From the cell containing the given text, extract its center point as [X, Y] coordinate. 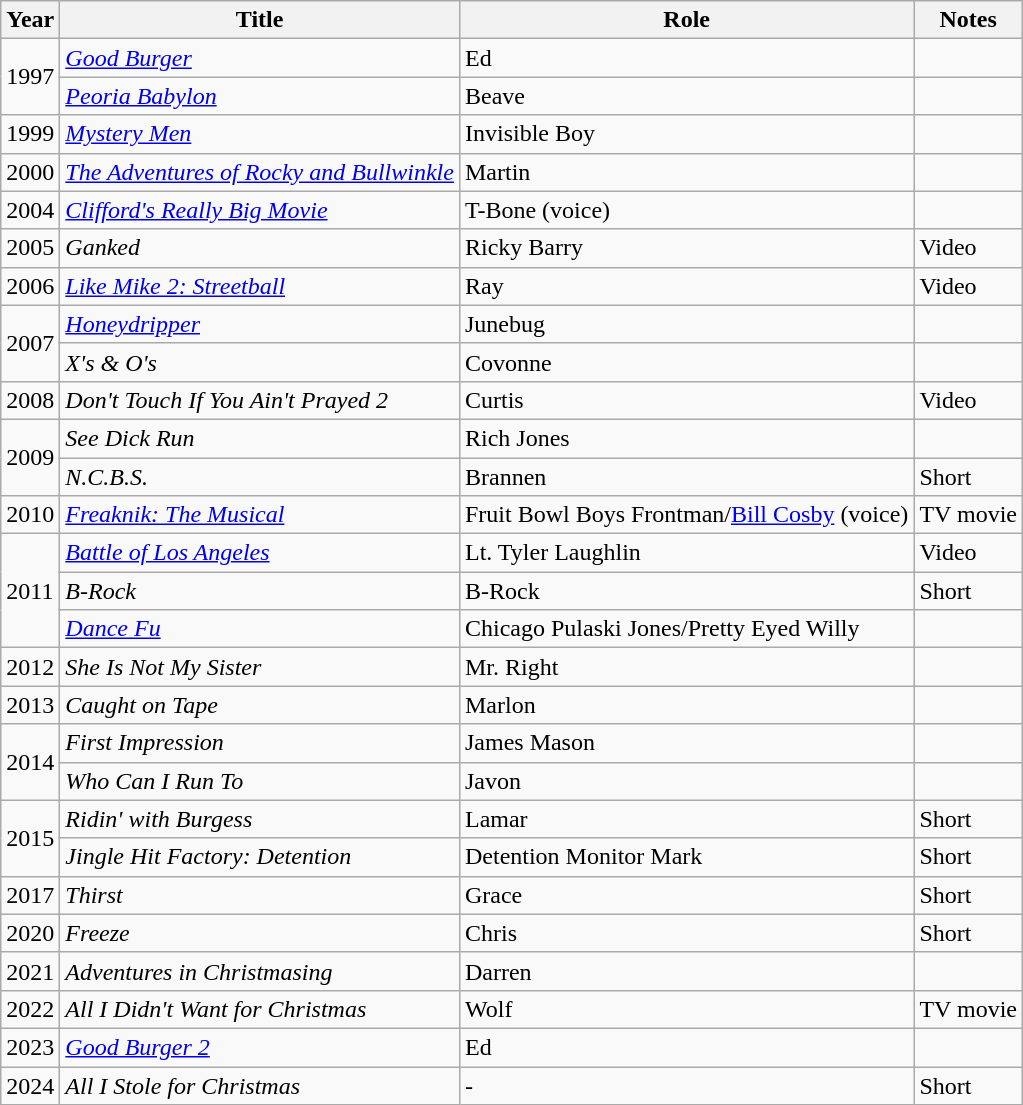
Mr. Right [686, 667]
2006 [30, 286]
2008 [30, 400]
2012 [30, 667]
Dance Fu [260, 629]
2009 [30, 457]
Javon [686, 781]
2013 [30, 705]
2011 [30, 591]
Brannen [686, 477]
Don't Touch If You Ain't Prayed 2 [260, 400]
Chris [686, 933]
Good Burger [260, 58]
2017 [30, 895]
Rich Jones [686, 438]
2015 [30, 838]
Darren [686, 971]
Freeze [260, 933]
2023 [30, 1047]
- [686, 1085]
Freaknik: The Musical [260, 515]
Ricky Barry [686, 248]
Honeydripper [260, 324]
Detention Monitor Mark [686, 857]
2021 [30, 971]
Caught on Tape [260, 705]
Notes [968, 20]
Adventures in Christmasing [260, 971]
X's & O's [260, 362]
Peoria Babylon [260, 96]
2005 [30, 248]
James Mason [686, 743]
Martin [686, 172]
Marlon [686, 705]
Grace [686, 895]
First Impression [260, 743]
Ridin' with Burgess [260, 819]
Who Can I Run To [260, 781]
Lt. Tyler Laughlin [686, 553]
2020 [30, 933]
Good Burger 2 [260, 1047]
2022 [30, 1009]
Mystery Men [260, 134]
1997 [30, 77]
Junebug [686, 324]
The Adventures of Rocky and Bullwinkle [260, 172]
Invisible Boy [686, 134]
Ganked [260, 248]
Title [260, 20]
2007 [30, 343]
See Dick Run [260, 438]
2004 [30, 210]
Lamar [686, 819]
T-Bone (voice) [686, 210]
1999 [30, 134]
Covonne [686, 362]
2014 [30, 762]
Battle of Los Angeles [260, 553]
Fruit Bowl Boys Frontman/Bill Cosby (voice) [686, 515]
Role [686, 20]
Year [30, 20]
2010 [30, 515]
All I Stole for Christmas [260, 1085]
Curtis [686, 400]
Wolf [686, 1009]
N.C.B.S. [260, 477]
Like Mike 2: Streetball [260, 286]
Thirst [260, 895]
2024 [30, 1085]
Ray [686, 286]
2000 [30, 172]
Beave [686, 96]
Clifford's Really Big Movie [260, 210]
All I Didn't Want for Christmas [260, 1009]
She Is Not My Sister [260, 667]
Chicago Pulaski Jones/Pretty Eyed Willy [686, 629]
Jingle Hit Factory: Detention [260, 857]
